Extract the [x, y] coordinate from the center of the cell holding the provided text.  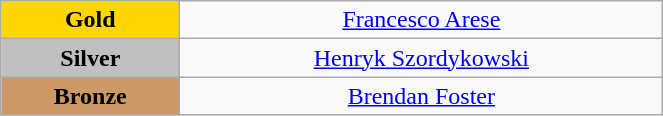
Brendan Foster [422, 96]
Francesco Arese [422, 20]
Bronze [90, 96]
Silver [90, 58]
Henryk Szordykowski [422, 58]
Gold [90, 20]
